Find where the given text appears and provide that cell's center as (x, y) coordinate. 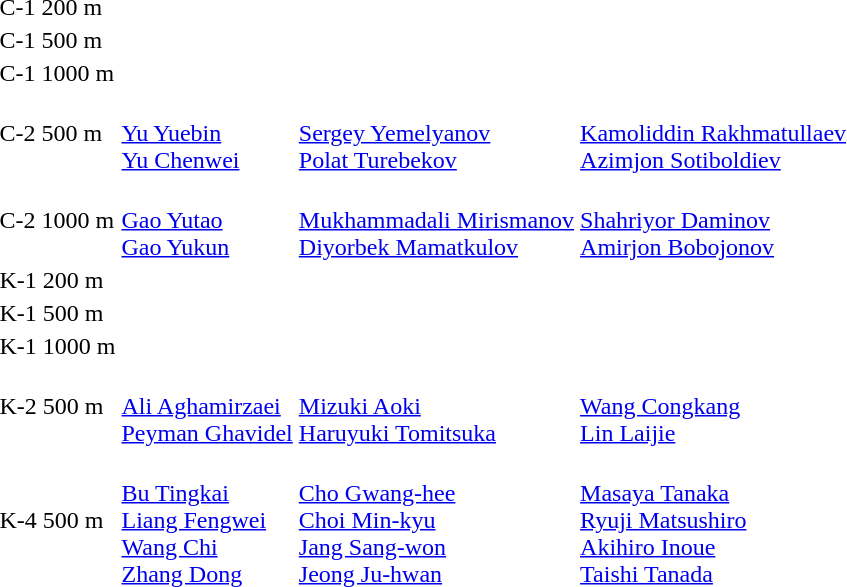
Yu YuebinYu Chenwei (207, 133)
Mukhammadali MirismanovDiyorbek Mamatkulov (436, 220)
Gao YutaoGao Yukun (207, 220)
Sergey YemelyanovPolat Turebekov (436, 133)
Mizuki AokiHaruyuki Tomitsuka (436, 406)
Ali AghamirzaeiPeyman Ghavidel (207, 406)
